Find where the given text appears and provide that cell's center as (x, y) coordinate. 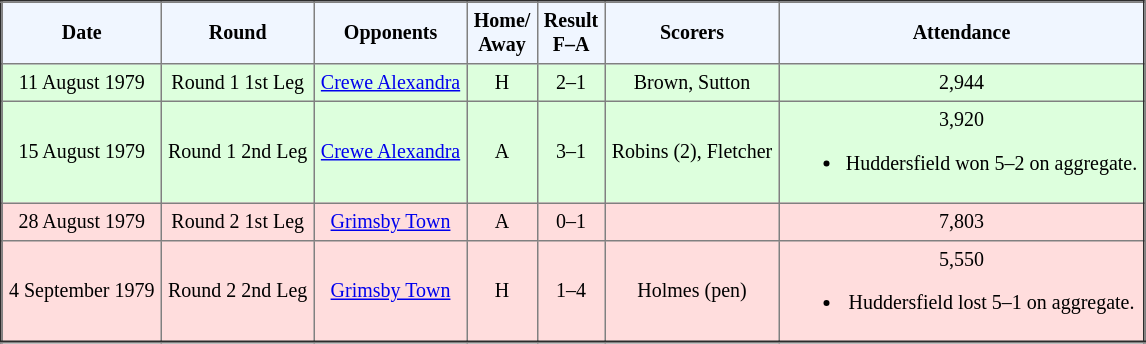
1–4 (571, 291)
2,944 (962, 83)
Robins (2), Fletcher (692, 152)
Round 2 2nd Leg (238, 291)
3–1 (571, 152)
7,803 (962, 222)
Round 1 1st Leg (238, 83)
4 September 1979 (82, 291)
5,550Huddersfield lost 5–1 on aggregate. (962, 291)
28 August 1979 (82, 222)
Round (238, 33)
2–1 (571, 83)
15 August 1979 (82, 152)
Round 2 1st Leg (238, 222)
ResultF–A (571, 33)
0–1 (571, 222)
Attendance (962, 33)
Holmes (pen) (692, 291)
3,920Huddersfield won 5–2 on aggregate. (962, 152)
Brown, Sutton (692, 83)
Home/Away (502, 33)
Round 1 2nd Leg (238, 152)
Scorers (692, 33)
11 August 1979 (82, 83)
Date (82, 33)
Opponents (390, 33)
